Return the [X, Y] coordinate for the center point of the cell that contains the specified text.  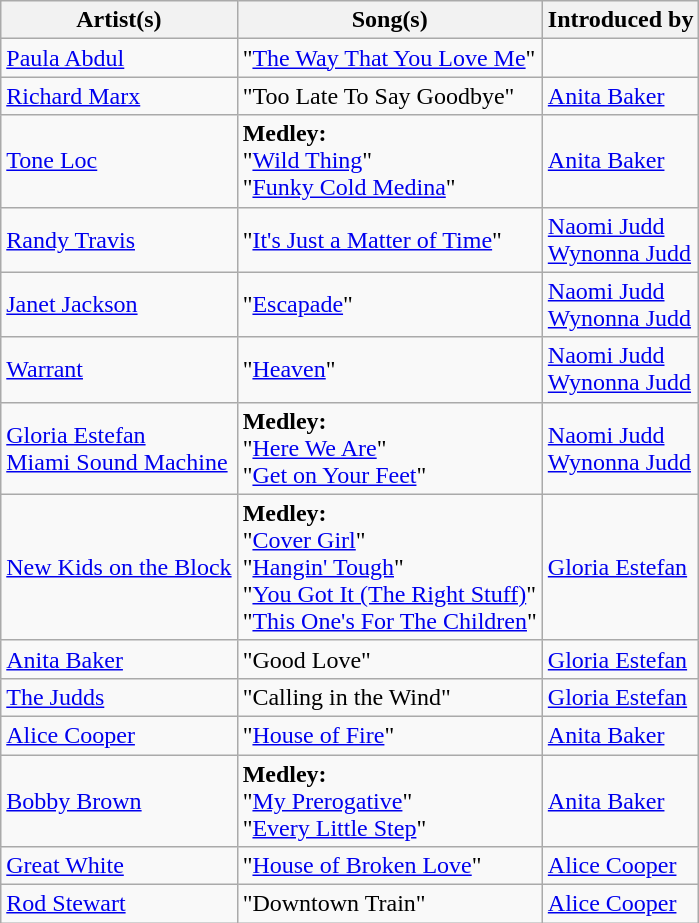
Gloria EstefanMiami Sound Machine [119, 448]
"Good Love" [390, 659]
Medley:"Wild Thing""Funky Cold Medina" [390, 161]
Richard Marx [119, 96]
Tone Loc [119, 161]
Artist(s) [119, 20]
"Too Late To Say Goodbye" [390, 96]
"Downtown Train" [390, 904]
Paula Abdul [119, 58]
Medley:"Here We Are""Get on Your Feet" [390, 448]
Medley:"My Prerogative""Every Little Step" [390, 800]
"Calling in the Wind" [390, 697]
"Heaven" [390, 370]
New Kids on the Block [119, 567]
Song(s) [390, 20]
Bobby Brown [119, 800]
Randy Travis [119, 240]
The Judds [119, 697]
"It's Just a Matter of Time" [390, 240]
"The Way That You Love Me" [390, 58]
Medley:"Cover Girl""Hangin' Tough""You Got It (The Right Stuff)""This One's For The Children" [390, 567]
"House of Broken Love" [390, 866]
Janet Jackson [119, 304]
"House of Fire" [390, 735]
Rod Stewart [119, 904]
Introduced by [620, 20]
"Escapade" [390, 304]
Warrant [119, 370]
Great White [119, 866]
